Scan for the cell matching the given text and deliver its [x, y] coordinate at center. 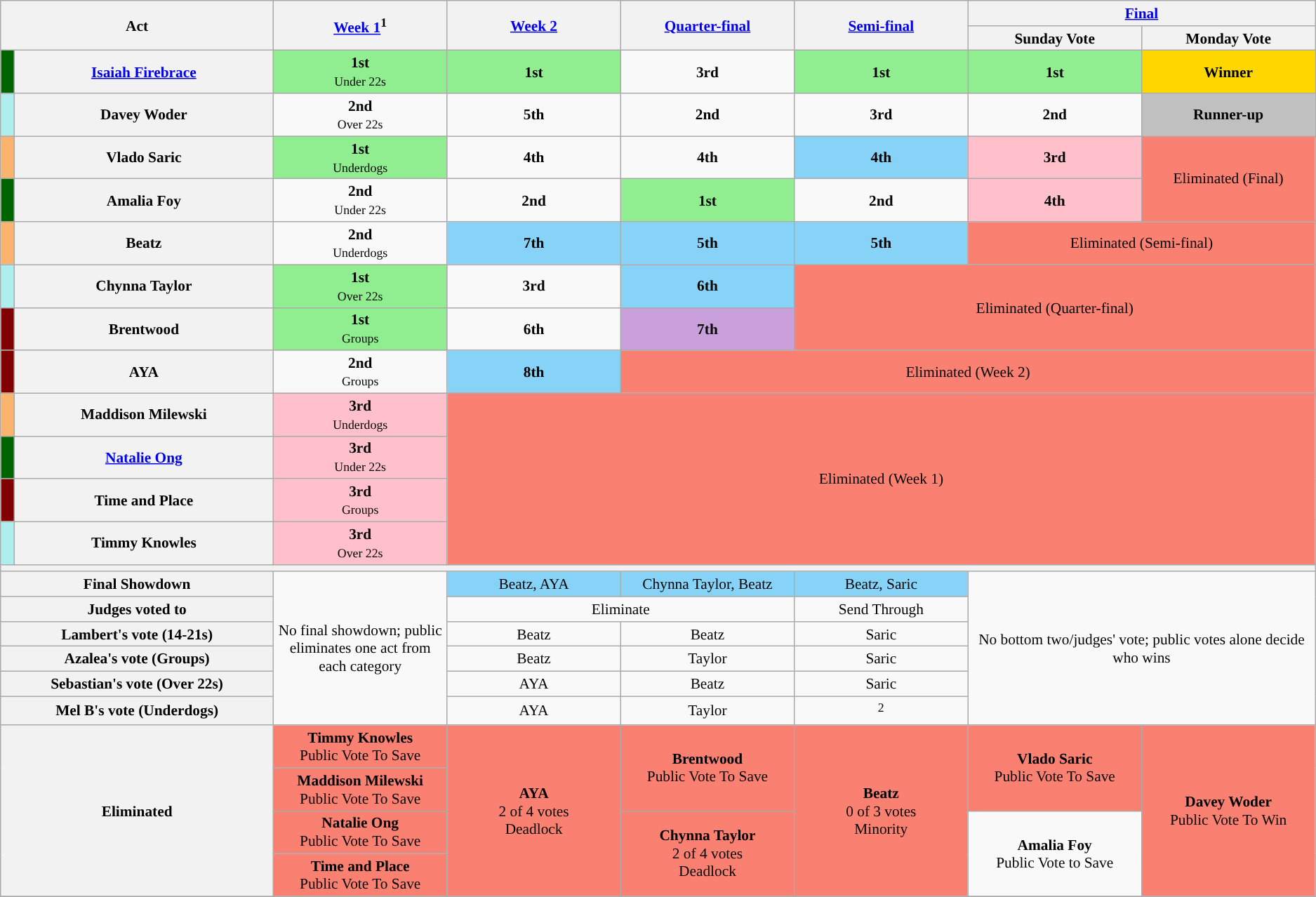
2 [882, 710]
3rdGroups [359, 500]
No bottom two/judges' vote; public votes alone decide who wins [1141, 649]
Eliminated (Final) [1228, 179]
Vlado Saric [143, 157]
Winner [1228, 72]
Sunday Vote [1054, 39]
Chynna Taylor, Beatz [707, 584]
1stUnderdogs [359, 157]
Eliminated (Semi-final) [1141, 243]
2ndGroups [359, 372]
Chynna Taylor 2 of 4 votesDeadlock [707, 853]
Quarter-final [707, 25]
Timmy Knowles [143, 543]
Maddison Milewski Public Vote To Save [359, 789]
No final showdown; public eliminates one act from each category [359, 649]
Beatz 0 of 3 votesMinority [882, 811]
Natalie Ong [143, 458]
Brentwood Public Vote To Save [707, 768]
2ndUnderdogs [359, 243]
Eliminated (Quarter-final) [1055, 307]
Monday Vote [1228, 39]
Eliminated (Week 1) [882, 479]
1stOver 22s [359, 286]
Act [138, 25]
Sebastian's vote (Over 22s) [138, 684]
8th [533, 372]
Eliminated [138, 811]
AYA 2 of 4 votesDeadlock [533, 811]
Time and Place [143, 500]
Mel B's vote (Underdogs) [138, 710]
2ndUnder 22s [359, 201]
Week 11 [359, 25]
Amalia FoyPublic Vote to Save [1054, 853]
Judges voted to [138, 609]
Eliminate [620, 609]
Beatz, Saric [882, 584]
Maddison Milewski [143, 414]
Natalie Ong Public Vote To Save [359, 832]
Eliminated (Week 2) [968, 372]
Davey WoderPublic Vote To Win [1228, 811]
Davey Woder [143, 115]
Brentwood [143, 328]
Beatz, AYA [533, 584]
Vlado SaricPublic Vote To Save [1054, 768]
Isaiah Firebrace [143, 72]
Week 2 [533, 25]
Final Showdown [138, 584]
Chynna Taylor [143, 286]
Runner-up [1228, 115]
Time and Place Public Vote To Save [359, 875]
Final [1141, 13]
Send Through [882, 609]
3rdUnderdogs [359, 414]
Azalea's vote (Groups) [138, 659]
Semi-final [882, 25]
2ndOver 22s [359, 115]
3rdOver 22s [359, 543]
3rdUnder 22s [359, 458]
Timmy Knowles Public Vote To Save [359, 747]
Lambert's vote (14-21s) [138, 634]
Amalia Foy [143, 201]
1stUnder 22s [359, 72]
1stGroups [359, 328]
